Scan for the cell matching the given text and deliver its (x, y) coordinate at center. 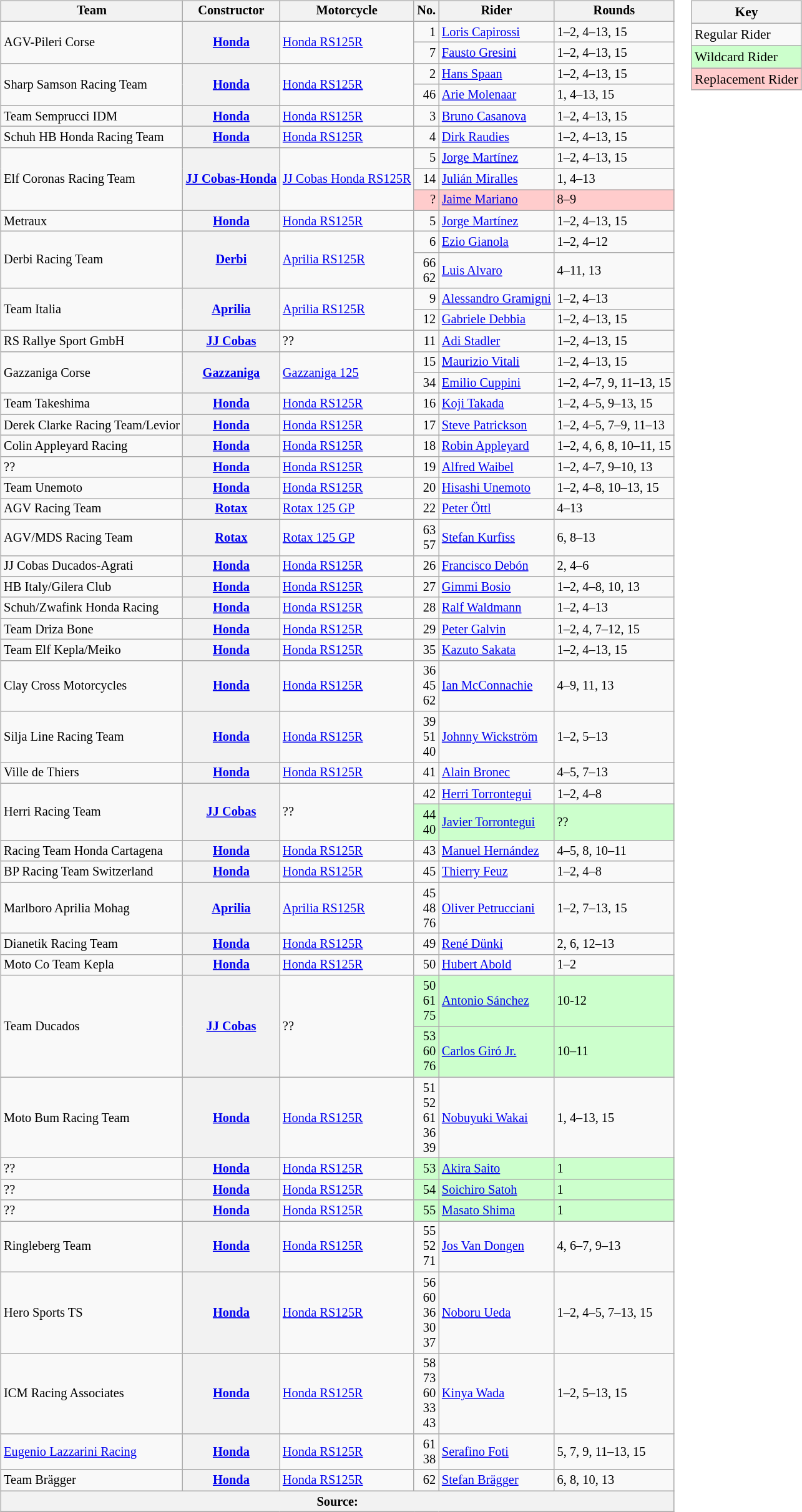
1–2, 4–8, 10–13, 15 (614, 488)
6, 8, 10, 13 (614, 1480)
5, 7, 9, 11–13, 15 (614, 1452)
555271 (426, 1247)
11 (426, 341)
Team Unemoto (92, 488)
1, 4–13 (614, 179)
Soichiro Satoh (497, 1190)
1–2, 4–7, 9–10, 13 (614, 467)
4–13 (614, 509)
54 (426, 1190)
? (426, 200)
Team Elf Kepla/Meiko (92, 650)
15 (426, 362)
Team Ducados (92, 1026)
46 (426, 95)
Constructor (231, 11)
Hisashi Unemoto (497, 488)
454876 (426, 908)
Loris Capirossi (497, 32)
Ezio Gianola (497, 242)
Peter Öttl (497, 509)
12 (426, 320)
50 (426, 965)
JJ Cobas Ducados-Agrati (92, 566)
1–2, 4, 6, 8, 10–11, 15 (614, 446)
Alfred Waibel (497, 467)
Jaime Mariano (497, 200)
16 (426, 404)
17 (426, 425)
Alessandro Gramigni (497, 299)
AGV/MDS Racing Team (92, 537)
4–5, 8, 10–11 (614, 851)
29 (426, 629)
Clay Cross Motorcycles (92, 686)
Metraux (92, 221)
Dianetik Racing Team (92, 944)
Fausto Gresini (497, 53)
1–2, 4, 7–12, 15 (614, 629)
395140 (426, 737)
Carlos Giró Jr. (497, 1052)
506175 (426, 1001)
AGV-Pileri Corse (92, 42)
5660363037 (426, 1312)
62 (426, 1480)
42 (426, 794)
Team Italia (92, 310)
1–2, 4–8, 10, 13 (614, 587)
Silja Line Racing Team (92, 737)
Moto Bum Racing Team (92, 1118)
1–2, 4–5, 7–13, 15 (614, 1312)
6138 (426, 1452)
45 (426, 872)
9 (426, 299)
Masato Shima (497, 1211)
Racing Team Honda Cartagena (92, 851)
Herri Racing Team (92, 811)
Julián Miralles (497, 179)
26 (426, 566)
4, 6–7, 9–13 (614, 1247)
ICM Racing Associates (92, 1393)
Adi Stadler (497, 341)
1–2, 5–13, 15 (614, 1393)
Rounds (614, 11)
6662 (426, 271)
Ian McConnachie (497, 686)
Antonio Sánchez (497, 1001)
JJ Cobas Honda RS125R (347, 178)
Schuh/Zwafink Honda Racing (92, 608)
Robin Appleyard (497, 446)
43 (426, 851)
Gazzaniga Corse (92, 372)
Hubert Abold (497, 965)
No. (426, 11)
Peter Galvin (497, 629)
Ralf Waldmann (497, 608)
Gabriele Debbia (497, 320)
Herri Torrontegui (497, 794)
1–2, 4–5, 9–13, 15 (614, 404)
Manuel Hernández (497, 851)
14 (426, 179)
7 (426, 53)
Koji Takada (497, 404)
BP Racing Team Switzerland (92, 872)
Eugenio Lazzarini Racing (92, 1452)
Jos Van Dongen (497, 1247)
Regular Rider (746, 34)
Sharp Samson Racing Team (92, 85)
41 (426, 773)
HB Italy/Gilera Club (92, 587)
Replacement Rider (746, 79)
Elf Coronas Racing Team (92, 178)
Team Brägger (92, 1480)
53 (426, 1169)
364562 (426, 686)
8–9 (614, 200)
AGV Racing Team (92, 509)
Moto Co Team Kepla (92, 965)
Nobuyuki Wakai (497, 1118)
4 (426, 137)
4–5, 7–13 (614, 773)
Stefan Kurfiss (497, 537)
Hans Spaan (497, 74)
JJ Cobas-Honda (231, 178)
10–11 (614, 1052)
1–2, 4–12 (614, 242)
536076 (426, 1052)
6 (426, 242)
Team Driza Bone (92, 629)
Marlboro Aprilia Mohag (92, 908)
Thierry Feuz (497, 872)
Team Takeshima (92, 404)
19 (426, 467)
6357 (426, 537)
RS Rallye Sport GmbH (92, 341)
3 (426, 116)
Source: (337, 1501)
Noboru Ueda (497, 1312)
6, 8–13 (614, 537)
Steve Patrickson (497, 425)
35 (426, 650)
Ville de Thiers (92, 773)
2, 6, 12–13 (614, 944)
Team Semprucci IDM (92, 116)
55 (426, 1211)
Gazzaniga (231, 372)
Motorcycle (347, 11)
1–2, 4–7, 9, 11–13, 15 (614, 383)
Hero Sports TS (92, 1312)
Key (746, 12)
20 (426, 488)
4–11, 13 (614, 271)
5152613639 (426, 1118)
10-12 (614, 1001)
Johnny Wickström (497, 737)
Francisco Debón (497, 566)
Kazuto Sakata (497, 650)
4440 (426, 822)
Emilio Cuppini (497, 383)
Ringleberg Team (92, 1247)
Javier Torrontegui (497, 822)
René Dünki (497, 944)
Wildcard Rider (746, 57)
1–2, 7–13, 15 (614, 908)
Dirk Raudies (497, 137)
Luis Alvaro (497, 271)
5873603343 (426, 1393)
1–2 (614, 965)
Oliver Petrucciani (497, 908)
Schuh HB Honda Racing Team (92, 137)
1–2, 4–5, 7–9, 11–13 (614, 425)
28 (426, 608)
34 (426, 383)
Colin Appleyard Racing (92, 446)
Maurizio Vitali (497, 362)
Gimmi Bosio (497, 587)
Stefan Brägger (497, 1480)
Team (92, 11)
Rider (497, 11)
Akira Saito (497, 1169)
Kinya Wada (497, 1393)
4–9, 11, 13 (614, 686)
Bruno Casanova (497, 116)
27 (426, 587)
2 (426, 74)
Derbi Racing Team (92, 260)
Alain Bronec (497, 773)
1–2, 5–13 (614, 737)
Derek Clarke Racing Team/Levior (92, 425)
Serafino Foti (497, 1452)
18 (426, 446)
Arie Molenaar (497, 95)
2, 4–6 (614, 566)
Derbi (231, 260)
Gazzaniga 125 (347, 372)
49 (426, 944)
22 (426, 509)
